Extract the (x, y) coordinate from the center of the cell holding the provided text.  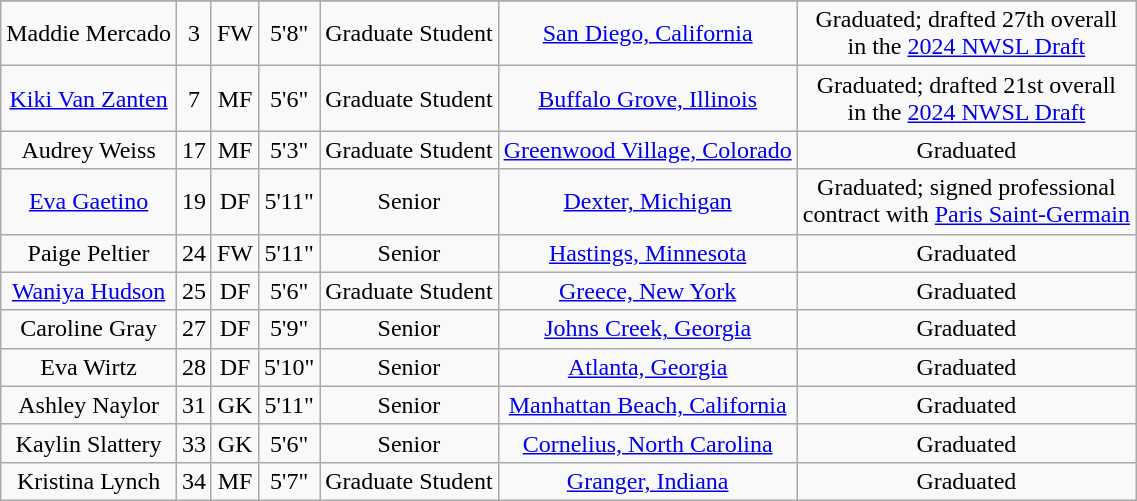
24 (194, 253)
Buffalo Grove, Illinois (648, 98)
5'10" (290, 367)
Eva Gaetino (89, 202)
Greece, New York (648, 291)
Kristina Lynch (89, 481)
Manhattan Beach, California (648, 405)
25 (194, 291)
Audrey Weiss (89, 150)
28 (194, 367)
27 (194, 329)
Greenwood Village, Colorado (648, 150)
Graduated; drafted 21st overallin the 2024 NWSL Draft (966, 98)
5'9" (290, 329)
Graduated; signed professionalcontract with Paris Saint-Germain (966, 202)
Paige Peltier (89, 253)
Hastings, Minnesota (648, 253)
Johns Creek, Georgia (648, 329)
Maddie Mercado (89, 34)
34 (194, 481)
33 (194, 443)
31 (194, 405)
Graduated; drafted 27th overallin the 2024 NWSL Draft (966, 34)
5'3" (290, 150)
17 (194, 150)
3 (194, 34)
Eva Wirtz (89, 367)
7 (194, 98)
San Diego, California (648, 34)
Caroline Gray (89, 329)
Atlanta, Georgia (648, 367)
Waniya Hudson (89, 291)
5'7" (290, 481)
Ashley Naylor (89, 405)
Cornelius, North Carolina (648, 443)
5'8" (290, 34)
Kiki Van Zanten (89, 98)
Kaylin Slattery (89, 443)
19 (194, 202)
Dexter, Michigan (648, 202)
Granger, Indiana (648, 481)
